Identify which cell holds the provided text, then report its [X, Y] central coordinate. 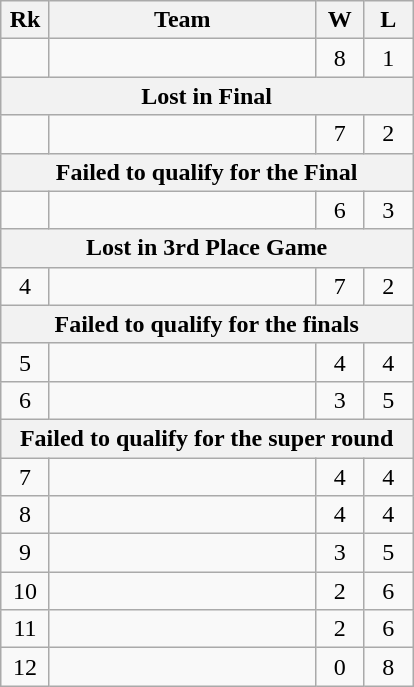
Lost in 3rd Place Game [207, 248]
10 [26, 591]
12 [26, 667]
Lost in Final [207, 96]
1 [388, 58]
Rk [26, 20]
Team [182, 20]
Failed to qualify for the super round [207, 438]
W [340, 20]
0 [340, 667]
Failed to qualify for the finals [207, 324]
11 [26, 629]
Failed to qualify for the Final [207, 172]
9 [26, 553]
L [388, 20]
